Locate the cell with the specified text and output its [X, Y] center coordinate. 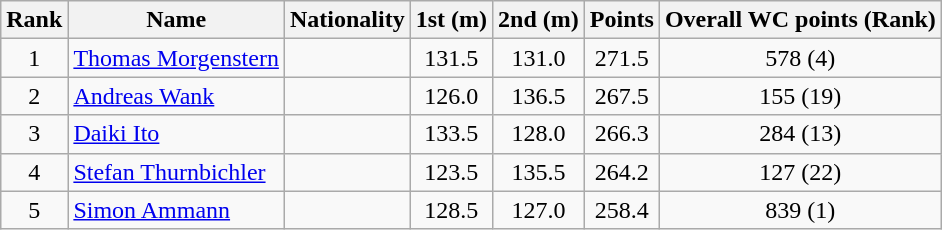
131.5 [451, 58]
Andreas Wank [176, 96]
Nationality [347, 20]
839 (1) [800, 210]
127.0 [539, 210]
2 [34, 96]
267.5 [622, 96]
128.5 [451, 210]
1st (m) [451, 20]
Simon Ammann [176, 210]
Rank [34, 20]
578 (4) [800, 58]
2nd (m) [539, 20]
155 (19) [800, 96]
135.5 [539, 172]
258.4 [622, 210]
4 [34, 172]
3 [34, 134]
128.0 [539, 134]
Name [176, 20]
1 [34, 58]
Thomas Morgenstern [176, 58]
271.5 [622, 58]
284 (13) [800, 134]
Daiki Ito [176, 134]
123.5 [451, 172]
5 [34, 210]
127 (22) [800, 172]
264.2 [622, 172]
133.5 [451, 134]
126.0 [451, 96]
131.0 [539, 58]
Stefan Thurnbichler [176, 172]
Overall WC points (Rank) [800, 20]
Points [622, 20]
266.3 [622, 134]
136.5 [539, 96]
